For the text-containing cell, return its midpoint in (X, Y) coordinate format. 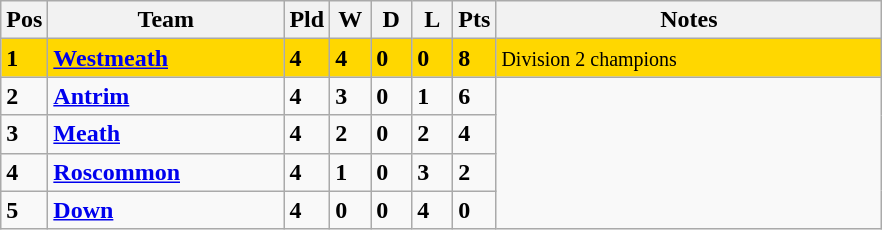
W (350, 20)
Pld (307, 20)
5 (24, 210)
Notes (689, 20)
L (432, 20)
Meath (166, 134)
Antrim (166, 96)
Roscommon (166, 172)
Down (166, 210)
Pts (474, 20)
Westmeath (166, 58)
Division 2 champions (689, 58)
8 (474, 58)
6 (474, 96)
Team (166, 20)
D (392, 20)
Pos (24, 20)
